Search for the cell housing the specified text and yield its [x, y] center coordinate. 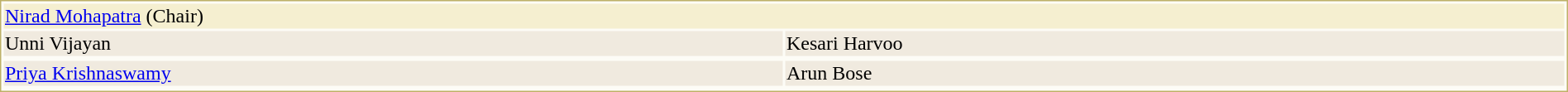
Nirad Mohapatra (Chair) [784, 16]
Priya Krishnaswamy [393, 74]
Arun Bose [1175, 74]
Unni Vijayan [393, 44]
Kesari Harvoo [1175, 44]
